Output the [X, Y] coordinate of the center of the cell containing the given text.  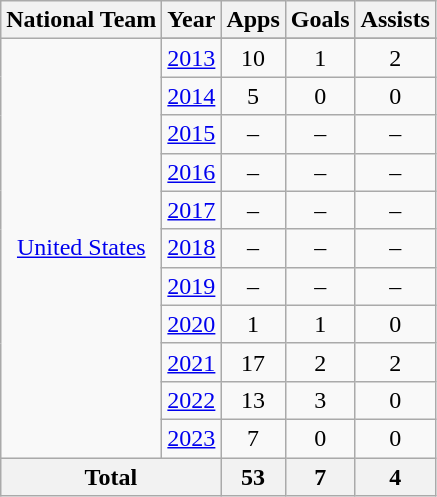
3 [320, 400]
2015 [192, 134]
4 [395, 477]
Goals [320, 20]
United States [82, 248]
17 [253, 362]
2020 [192, 324]
13 [253, 400]
2016 [192, 172]
2022 [192, 400]
2018 [192, 248]
Year [192, 20]
5 [253, 96]
Apps [253, 20]
2017 [192, 210]
2019 [192, 286]
10 [253, 58]
National Team [82, 20]
Total [111, 477]
Assists [395, 20]
2021 [192, 362]
2023 [192, 438]
2014 [192, 96]
2013 [192, 58]
53 [253, 477]
